From the cell containing the given text, extract its center point as [x, y] coordinate. 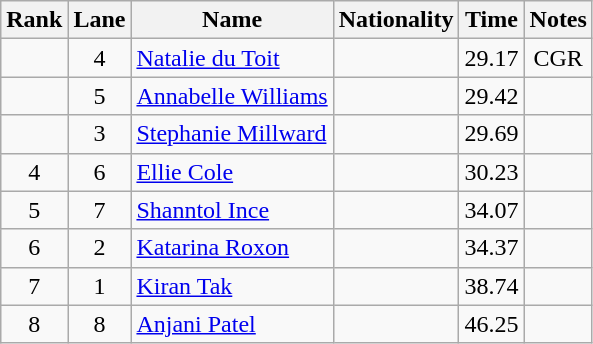
Katarina Roxon [232, 248]
Kiran Tak [232, 286]
29.42 [492, 96]
Nationality [396, 20]
3 [100, 134]
CGR [558, 58]
2 [100, 248]
46.25 [492, 324]
Ellie Cole [232, 172]
Natalie du Toit [232, 58]
29.17 [492, 58]
Stephanie Millward [232, 134]
29.69 [492, 134]
Shanntol Ince [232, 210]
34.07 [492, 210]
Anjani Patel [232, 324]
Time [492, 20]
Name [232, 20]
34.37 [492, 248]
1 [100, 286]
38.74 [492, 286]
Rank [34, 20]
30.23 [492, 172]
Annabelle Williams [232, 96]
Lane [100, 20]
Notes [558, 20]
